Extract the [X, Y] coordinate from the center of the cell holding the provided text.  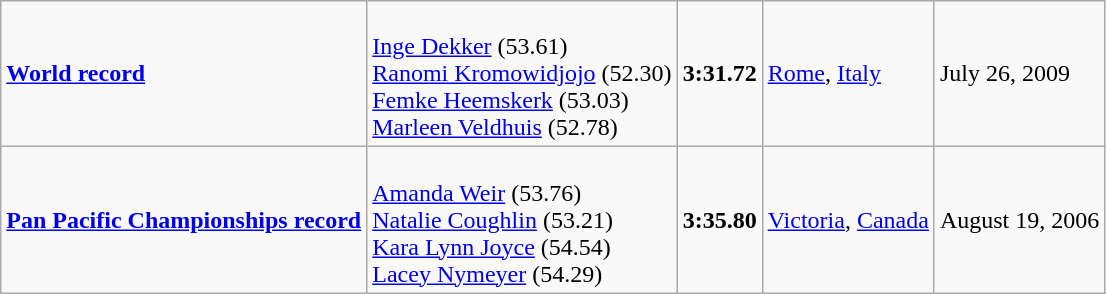
Inge Dekker (53.61)Ranomi Kromowidjojo (52.30)Femke Heemskerk (53.03)Marleen Veldhuis (52.78) [522, 74]
July 26, 2009 [1019, 74]
3:31.72 [720, 74]
Amanda Weir (53.76)Natalie Coughlin (53.21)Kara Lynn Joyce (54.54)Lacey Nymeyer (54.29) [522, 220]
3:35.80 [720, 220]
Rome, Italy [848, 74]
World record [184, 74]
Pan Pacific Championships record [184, 220]
Victoria, Canada [848, 220]
August 19, 2006 [1019, 220]
